Extract the (x, y) coordinate from the center of the cell holding the provided text.  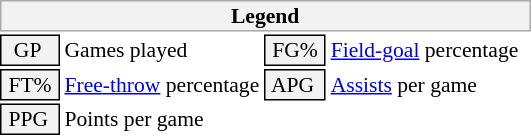
APG (295, 85)
Games played (162, 50)
FT% (30, 85)
Legend (265, 16)
Free-throw percentage (162, 85)
FG% (295, 50)
Assists per game (430, 85)
Field-goal percentage (430, 50)
GP (30, 50)
